Capture the cell that displays the provided text and extract its [x, y] central coordinate. 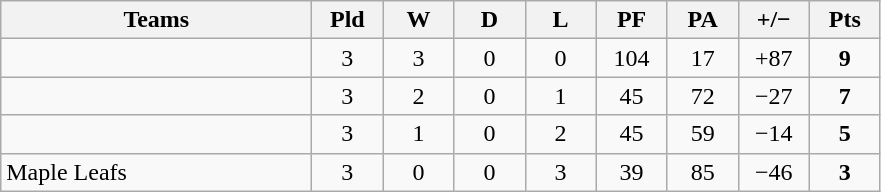
L [560, 20]
PF [632, 20]
59 [702, 134]
39 [632, 172]
9 [844, 58]
D [490, 20]
PA [702, 20]
72 [702, 96]
+87 [774, 58]
7 [844, 96]
Teams [156, 20]
−14 [774, 134]
Pts [844, 20]
+/− [774, 20]
−27 [774, 96]
Pld [348, 20]
5 [844, 134]
−46 [774, 172]
W [418, 20]
104 [632, 58]
17 [702, 58]
Maple Leafs [156, 172]
85 [702, 172]
